Locate the cell with the specified text and output its (x, y) center coordinate. 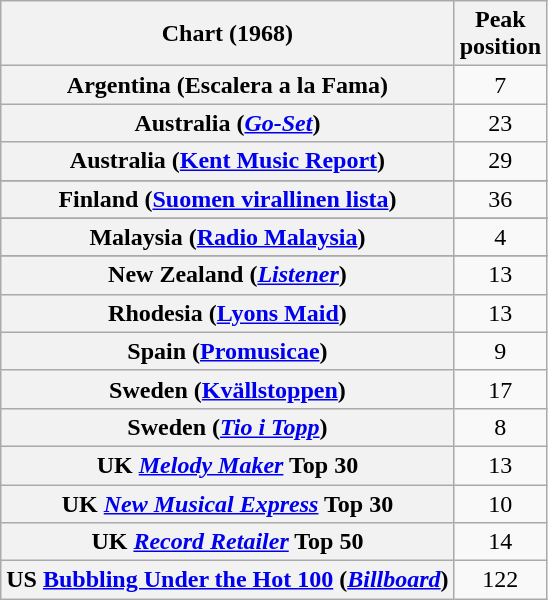
Finland (Suomen virallinen lista) (228, 199)
17 (500, 389)
8 (500, 427)
UK Record Retailer Top 50 (228, 542)
4 (500, 237)
UK Melody Maker Top 30 (228, 465)
36 (500, 199)
Peakposition (500, 34)
9 (500, 351)
Australia (Go-Set) (228, 123)
122 (500, 580)
Sweden (Tio i Topp) (228, 427)
23 (500, 123)
Spain (Promusicae) (228, 351)
UK New Musical Express Top 30 (228, 503)
Chart (1968) (228, 34)
Sweden (Kvällstoppen) (228, 389)
29 (500, 161)
New Zealand (Listener) (228, 275)
10 (500, 503)
14 (500, 542)
7 (500, 85)
Argentina (Escalera a la Fama) (228, 85)
Malaysia (Radio Malaysia) (228, 237)
US Bubbling Under the Hot 100 (Billboard) (228, 580)
Australia (Kent Music Report) (228, 161)
Rhodesia (Lyons Maid) (228, 313)
